Find where the given text appears and provide that cell's center as (X, Y) coordinate. 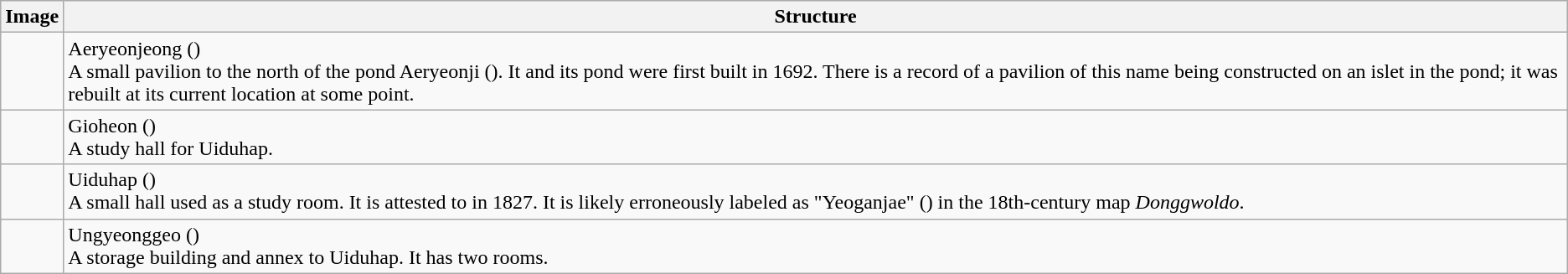
Gioheon ()A study hall for Uiduhap. (816, 137)
Structure (816, 17)
Ungyeonggeo ()A storage building and annex to Uiduhap. It has two rooms. (816, 246)
Image (32, 17)
